Pinpoint the cell where the given text exists, returning its [x, y] midpoint coordinate. 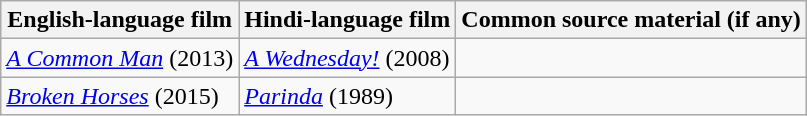
A Wednesday! (2008) [348, 58]
Parinda (1989) [348, 96]
Hindi-language film [348, 20]
A Common Man (2013) [120, 58]
Common source material (if any) [632, 20]
English-language film [120, 20]
Broken Horses (2015) [120, 96]
